Output the [x, y] coordinate of the center of the cell containing the given text.  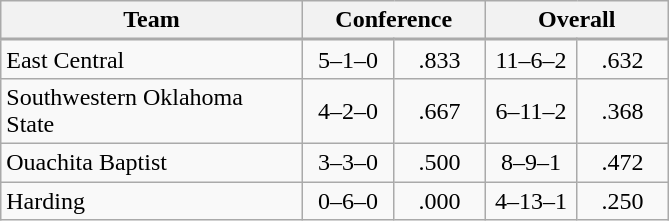
.632 [623, 59]
Conference [394, 20]
.000 [440, 201]
11–6–2 [531, 59]
.250 [623, 201]
4–2–0 [348, 110]
5–1–0 [348, 59]
8–9–1 [531, 162]
3–3–0 [348, 162]
.667 [440, 110]
Overall [576, 20]
Ouachita Baptist [152, 162]
Team [152, 20]
Southwestern Oklahoma State [152, 110]
0–6–0 [348, 201]
6–11–2 [531, 110]
Harding [152, 201]
4–13–1 [531, 201]
.368 [623, 110]
.833 [440, 59]
East Central [152, 59]
.500 [440, 162]
.472 [623, 162]
